From the cell containing the given text, extract its center point as [X, Y] coordinate. 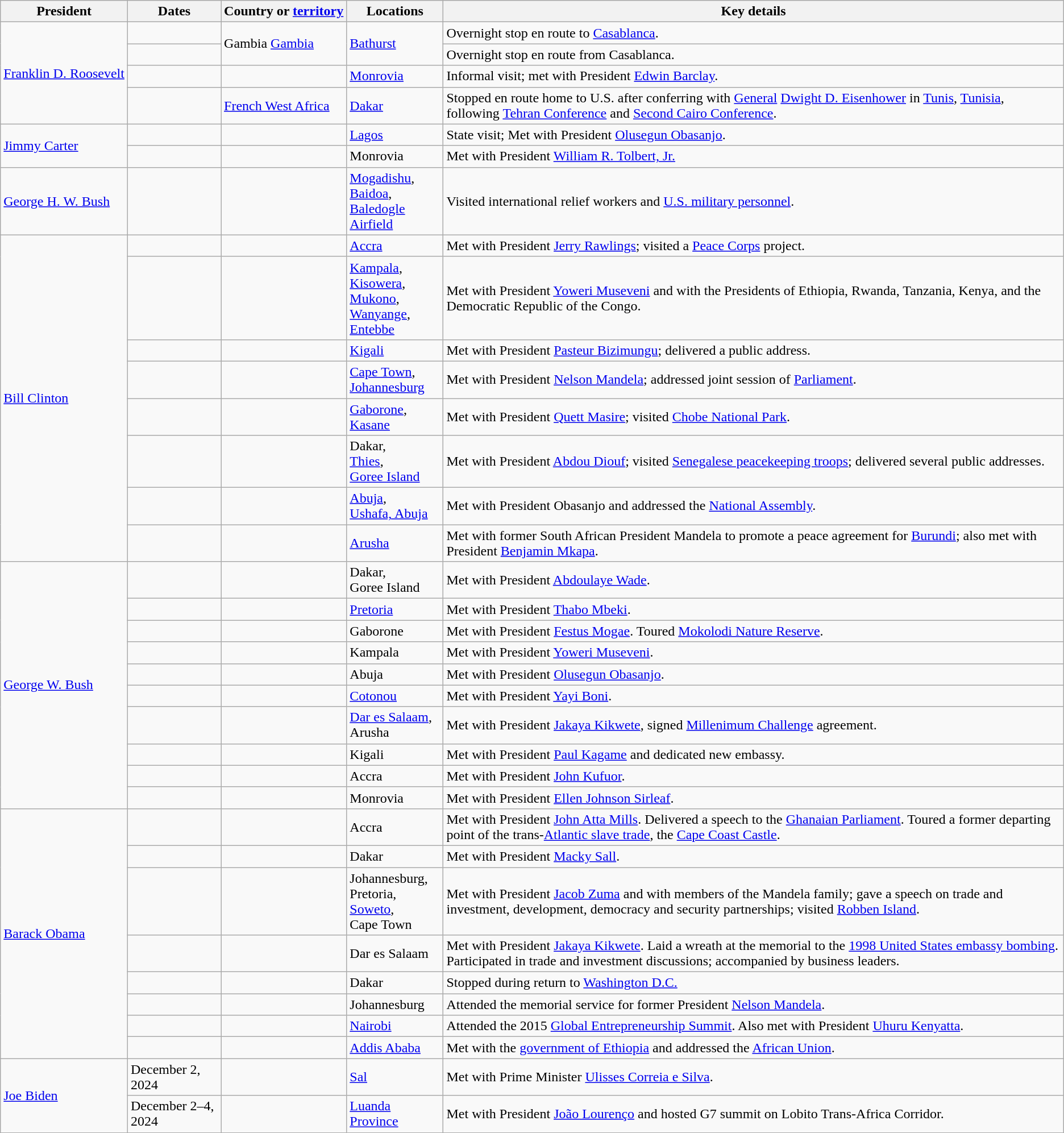
Overnight stop en route from Casablanca. [754, 55]
Country or territory [284, 11]
Johannesburg,Pretoria,Soweto,Cape Town [395, 902]
Met with President John Kufuor. [754, 776]
Cotonou [395, 696]
Mogadishu,Baidoa,Baledogle Airfield [395, 201]
Met with President Yoweri Museveni. [754, 653]
Informal visit; met with President Edwin Barclay. [754, 76]
Met with President Jakaya Kikwete, signed Millenimum Challenge agreement. [754, 725]
Pretoria [395, 609]
December 2, 2024 [174, 1077]
George H. W. Bush [64, 201]
Jimmy Carter [64, 146]
Dar es Salaam [395, 954]
Barack Obama [64, 933]
Met with President Yayi Boni. [754, 696]
Met with former South African President Mandela to promote a peace agreement for Burundi; also met with President Benjamin Mkapa. [754, 543]
State visit; Met with President Olusegun Obasanjo. [754, 135]
Abuja [395, 674]
Met with President Abdoulaye Wade. [754, 580]
Locations [395, 11]
President [64, 11]
Met with President Macky Sall. [754, 856]
Met with President Abdou Diouf; visited Senegalese peacekeeping troops; delivered several public addresses. [754, 462]
Met with President Olusegun Obasanjo. [754, 674]
Bathurst [395, 44]
George W. Bush [64, 686]
Attended the 2015 Global Entrepreneurship Summit. Also met with President Uhuru Kenyatta. [754, 1026]
Met with President William R. Tolbert, Jr. [754, 156]
Franklin D. Roosevelt [64, 73]
Nairobi [395, 1026]
Kampala,Kisowera,Mukono,Wanyange,Entebbe [395, 298]
Attended the memorial service for former President Nelson Mandela. [754, 1005]
Met with President Festus Mogae. Toured Mokolodi Nature Reserve. [754, 631]
Met with President Ellen Johnson Sirleaf. [754, 798]
Visited international relief workers and U.S. military personnel. [754, 201]
Met with President Nelson Mandela; addressed joint session of Parliament. [754, 380]
Met with President Thabo Mbeki. [754, 609]
Luanda Province [395, 1114]
Dar es Salaam, Arusha [395, 725]
Cape Town,Johannesburg [395, 380]
Abuja,Ushafa, Abuja [395, 506]
Met with the government of Ethiopia and addressed the African Union. [754, 1048]
Met with President Yoweri Museveni and with the Presidents of Ethiopia, Rwanda, Tanzania, Kenya, and the Democratic Republic of the Congo. [754, 298]
Kampala [395, 653]
Met with Prime Minister Ulisses Correia e Silva. [754, 1077]
Gambia Gambia [284, 44]
Bill Clinton [64, 398]
Met with President Quett Masire; visited Chobe National Park. [754, 416]
Dates [174, 11]
Johannesburg [395, 1005]
Met with President Paul Kagame and dedicated new embassy. [754, 754]
Joe Biden [64, 1095]
Met with President João Lourenço and hosted G7 summit on Lobito Trans-Africa Corridor. [754, 1114]
Dakar,Thies,Goree Island [395, 462]
Met with President Pasteur Bizimungu; delivered a public address. [754, 350]
Key details [754, 11]
Gaborone,Kasane [395, 416]
Stopped during return to Washington D.C. [754, 983]
Met with President Obasanjo and addressed the National Assembly. [754, 506]
Lagos [395, 135]
Sal [395, 1077]
Met with President Jerry Rawlings; visited a Peace Corps project. [754, 246]
Addis Ababa [395, 1048]
Dakar,Goree Island [395, 580]
French West Africa [284, 106]
December 2–4, 2024 [174, 1114]
Arusha [395, 543]
Gaborone [395, 631]
Overnight stop en route to Casablanca. [754, 33]
